Locate the cell with the specified text and output its [x, y] center coordinate. 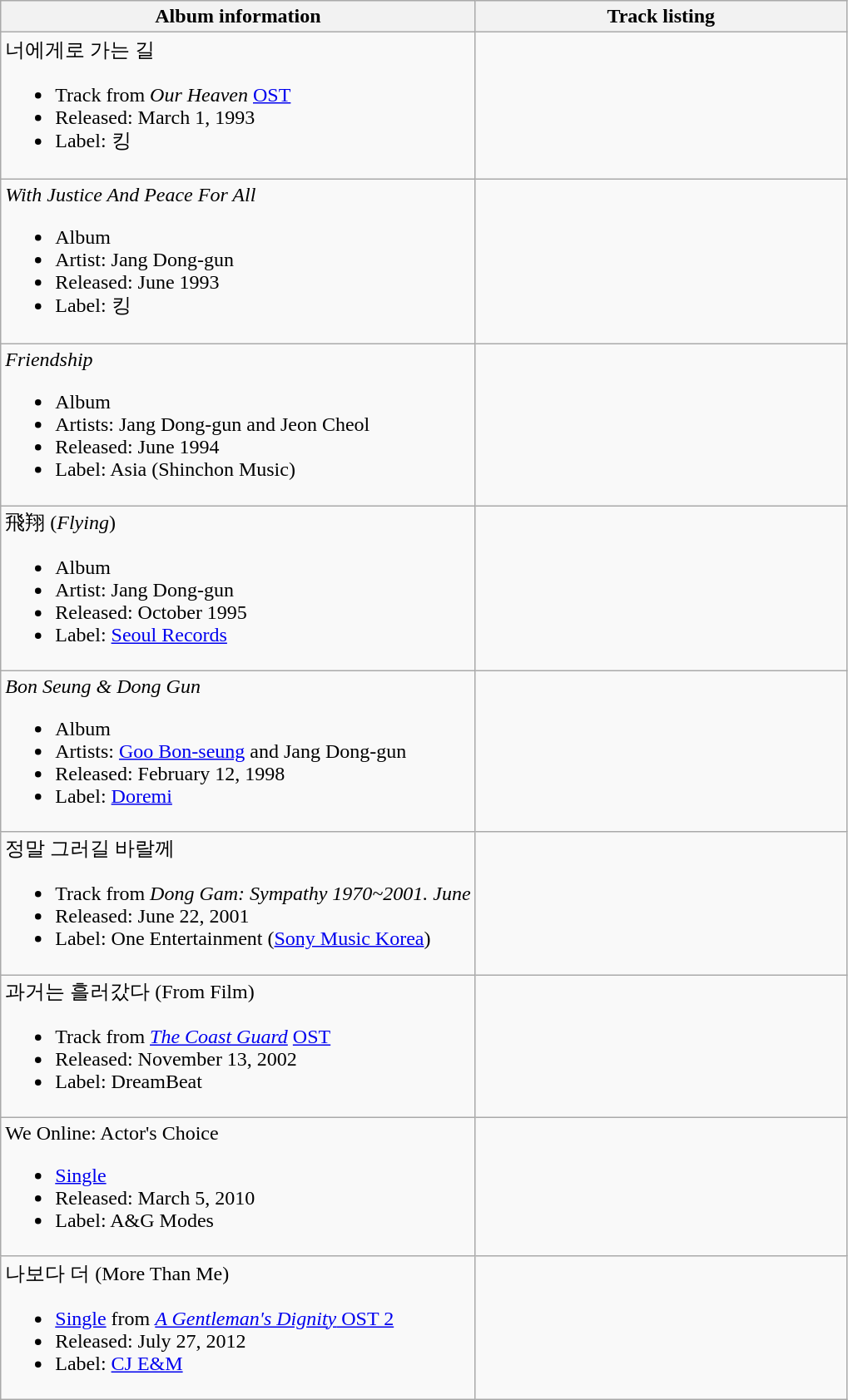
정말 그러길 바랄께Track from Dong Gam: Sympathy 1970~2001. JuneReleased: June 22, 2001Label: One Entertainment (Sony Music Korea) [238, 903]
We Online: Actor's ChoiceSingleReleased: March 5, 2010Label: A&G Modes [238, 1186]
Track listing [661, 17]
과거는 흘러갔다 (From Film)Track from The Coast Guard OSTReleased: November 13, 2002Label: DreamBeat [238, 1046]
너에게로 가는 길Track from Our Heaven OSTReleased: March 1, 1993Label: 킹 [238, 106]
飛翔 (Flying)AlbumArtist: Jang Dong-gunReleased: October 1995Label: Seoul Records [238, 589]
나보다 더 (More Than Me)Single from A Gentleman's Dignity OST 2Released: July 27, 2012Label: CJ E&M [238, 1328]
Bon Seung & Dong GunAlbumArtists: Goo Bon-seung and Jang Dong-gunReleased: February 12, 1998Label: Doremi [238, 751]
With Justice And Peace For AllAlbumArtist: Jang Dong-gunReleased: June 1993Label: 킹 [238, 261]
FriendshipAlbumArtists: Jang Dong-gun and Jeon CheolReleased: June 1994Label: Asia (Shinchon Music) [238, 424]
Album information [238, 17]
